Identify which cell holds the provided text, then report its (x, y) central coordinate. 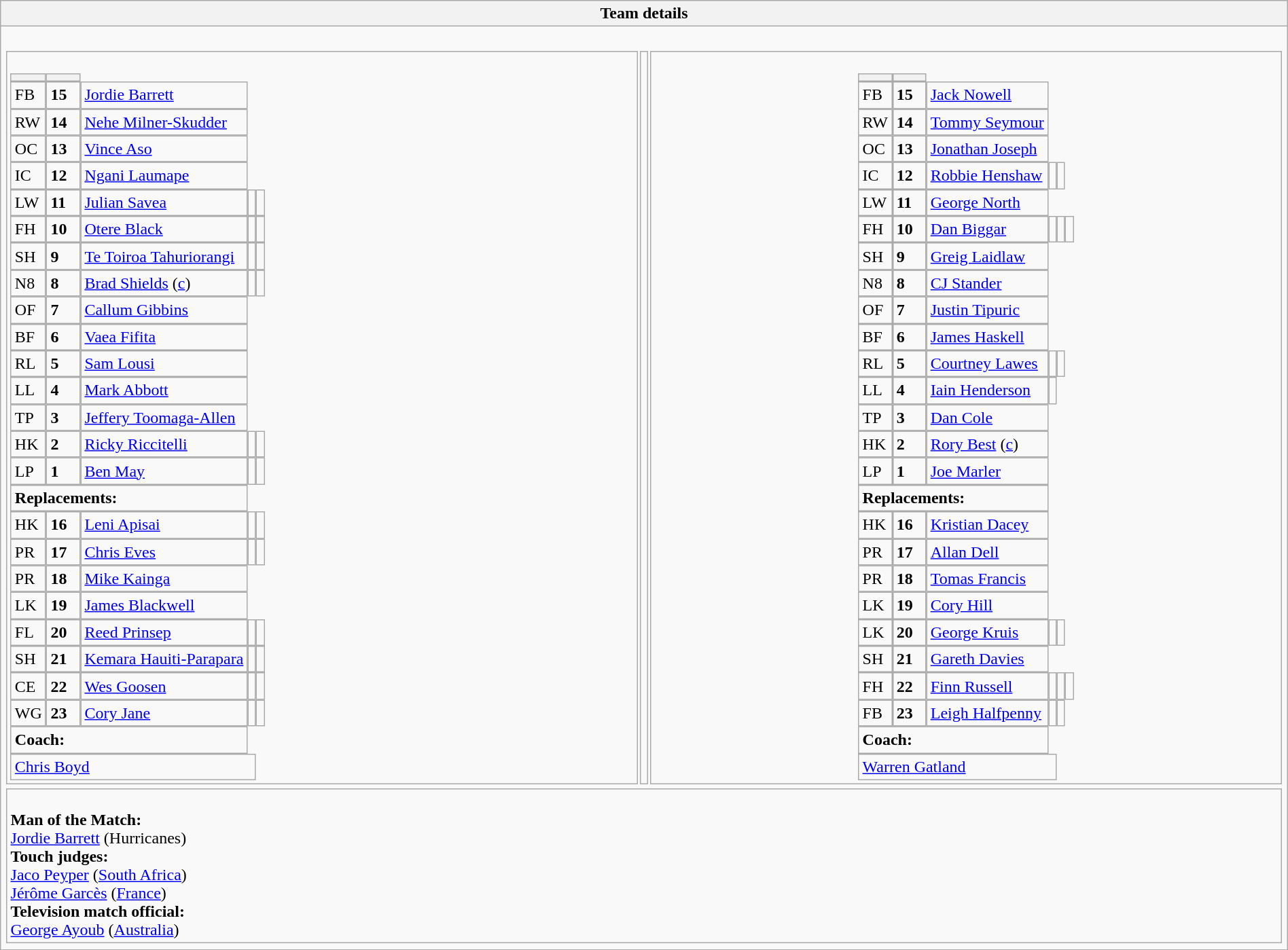
Mark Abbott (164, 390)
Joe Marler (987, 471)
Cory Hill (987, 606)
Greig Laidlaw (987, 257)
Julian Savea (164, 202)
Justin Tipuric (987, 310)
Tommy Seymour (987, 122)
James Blackwell (164, 606)
George Kruis (987, 632)
Iain Henderson (987, 390)
Ricky Riccitelli (164, 444)
Mike Kainga (164, 579)
Jack Nowell (987, 95)
Robbie Henshaw (987, 176)
CJ Stander (987, 283)
Rory Best (c) (987, 444)
FL (29, 632)
Chris Boyd (134, 767)
Gareth Davies (987, 659)
Tomas Francis (987, 579)
Ben May (164, 471)
George North (987, 202)
Wes Goosen (164, 687)
Chris Eves (164, 552)
Finn Russell (987, 687)
James Haskell (987, 337)
WG (29, 713)
Vaea Fifita (164, 337)
Jordie Barrett (164, 95)
Kemara Hauiti-Parapara (164, 659)
Team details (644, 14)
Leni Apisai (164, 525)
Allan Dell (987, 552)
Otere Black (164, 230)
Cory Jane (164, 713)
Warren Gatland (957, 767)
CE (29, 687)
Reed Prinsep (164, 632)
Sam Lousi (164, 364)
Te Toiroa Tahuriorangi (164, 257)
Courtney Lawes (987, 364)
Jeffery Toomaga-Allen (164, 418)
Callum Gibbins (164, 310)
Ngani Laumape (164, 176)
Nehe Milner-Skudder (164, 122)
Brad Shields (c) (164, 283)
Dan Biggar (987, 230)
Dan Cole (987, 418)
Kristian Dacey (987, 525)
Leigh Halfpenny (987, 713)
Vince Aso (164, 149)
Jonathan Joseph (987, 149)
